Locate the cell with the specified text and output its (x, y) center coordinate. 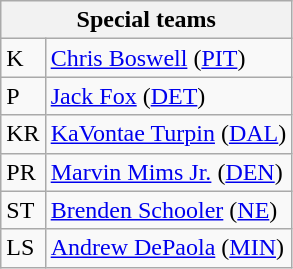
P (23, 96)
Andrew DePaola (MIN) (168, 248)
Marvin Mims Jr. (DEN) (168, 172)
K (23, 58)
LS (23, 248)
Chris Boswell (PIT) (168, 58)
Brenden Schooler (NE) (168, 210)
Jack Fox (DET) (168, 96)
PR (23, 172)
KaVontae Turpin (DAL) (168, 134)
Special teams (146, 20)
ST (23, 210)
KR (23, 134)
